Identify which cell holds the provided text, then report its [X, Y] central coordinate. 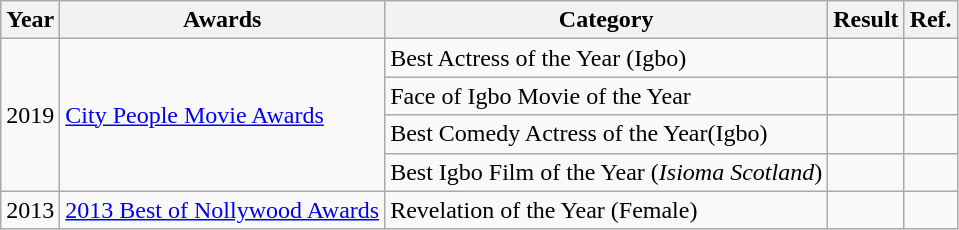
Revelation of the Year (Female) [606, 210]
City People Movie Awards [222, 115]
Year [30, 20]
Result [866, 20]
2013 Best of Nollywood Awards [222, 210]
Face of Igbo Movie of the Year [606, 96]
Category [606, 20]
2013 [30, 210]
Ref. [930, 20]
Best Actress of the Year (Igbo) [606, 58]
2019 [30, 115]
Awards [222, 20]
Best Comedy Actress of the Year(Igbo) [606, 134]
Best Igbo Film of the Year (Isioma Scotland) [606, 172]
